Provide the [X, Y] coordinate of the cell's center where the given text is located.  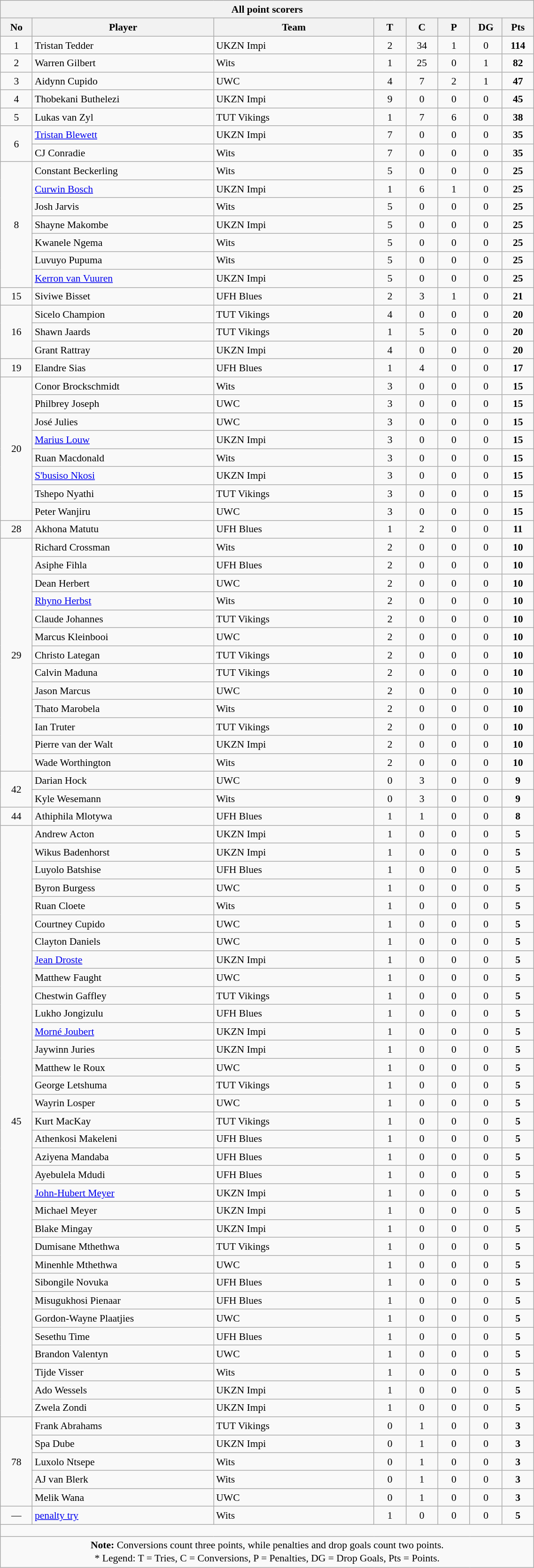
114 [518, 46]
Athiphila Mlotywa [123, 816]
Zwela Zondi [123, 1408]
Thobekani Buthelezi [123, 99]
Kwanele Ngema [123, 243]
34 [422, 46]
Misugukhosi Pienaar [123, 1300]
José Julies [123, 422]
Sicelo Champion [123, 314]
Minenhle Mthethwa [123, 1264]
Aziyena Mandaba [123, 1157]
Tijde Visser [123, 1372]
Sesethu Time [123, 1336]
42 [16, 789]
John-Hubert Meyer [123, 1193]
Constant Beckerling [123, 171]
Siviwe Bisset [123, 296]
All point scorers [267, 9]
78 [16, 1461]
— [16, 1515]
DG [486, 27]
penalty try [123, 1515]
Frank Abrahams [123, 1426]
Spa Dube [123, 1444]
Conor Brockschmidt [123, 386]
Warren Gilbert [123, 63]
Ado Wessels [123, 1390]
Ruan Cloete [123, 906]
Wayrin Losper [123, 1103]
No [16, 27]
Akhona Matutu [123, 529]
Byron Burgess [123, 888]
Melik Wana [123, 1498]
Dumisane Mthethwa [123, 1247]
21 [518, 296]
Brandon Valentyn [123, 1354]
Thato Marobela [123, 709]
Marcus Kleinbooi [123, 637]
82 [518, 63]
44 [16, 816]
Rhyno Herbst [123, 601]
Lukho Jongizulu [123, 1014]
Claude Johannes [123, 619]
CJ Conradie [123, 153]
Luxolo Ntsepe [123, 1462]
Jean Droste [123, 960]
George Letshuma [123, 1085]
Grant Rattray [123, 350]
C [422, 27]
Shayne Makombe [123, 225]
Asiphe Fihla [123, 565]
Kurt MacKay [123, 1121]
28 [16, 529]
Luvuyo Pupuma [123, 260]
Elandre Sias [123, 368]
Shawn Jaards [123, 332]
Josh Jarvis [123, 207]
Dean Herbert [123, 583]
Ruan Macdonald [123, 458]
Tristan Blewett [123, 135]
Christo Lategan [123, 655]
11 [518, 529]
Chestwin Gaffley [123, 995]
Calvin Maduna [123, 673]
Jaywinn Juries [123, 1049]
Sibongile Novuka [123, 1283]
Lukas van Zyl [123, 117]
Kyle Wesemann [123, 798]
Andrew Acton [123, 834]
47 [518, 81]
Philbrey Joseph [123, 404]
Matthew Faught [123, 978]
19 [16, 368]
Ian Truter [123, 727]
Pts [518, 27]
Michael Meyer [123, 1211]
Marius Louw [123, 440]
Darian Hock [123, 780]
S'busiso Nkosi [123, 475]
Ayebulela Mdudi [123, 1175]
Team [294, 27]
Morné Joubert [123, 1032]
Wade Worthington [123, 763]
Pierre van der Walt [123, 744]
P [454, 27]
Tshepo Nyathi [123, 494]
Richard Crossman [123, 547]
Peter Wanjiru [123, 512]
Athenkosi Makeleni [123, 1139]
Matthew le Roux [123, 1067]
Wikus Badenhorst [123, 852]
Kerron van Vuuren [123, 278]
Blake Mingay [123, 1229]
Jason Marcus [123, 691]
Aidynn Cupido [123, 81]
38 [518, 117]
Luyolo Batshise [123, 870]
16 [16, 332]
Player [123, 27]
29 [16, 655]
AJ van Blerk [123, 1480]
T [390, 27]
17 [518, 368]
Courtney Cupido [123, 924]
Clayton Daniels [123, 942]
Curwin Bosch [123, 189]
Tristan Tedder [123, 46]
Gordon-Wayne Plaatjies [123, 1318]
